Provide the [x, y] coordinate of the cell's center where the given text is located.  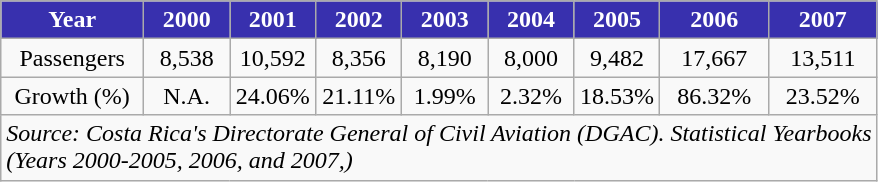
2006 [714, 20]
13,511 [824, 58]
17,667 [714, 58]
8,538 [187, 58]
21.11% [359, 96]
2003 [445, 20]
8,000 [531, 58]
2000 [187, 20]
2005 [617, 20]
Year [72, 20]
8,190 [445, 58]
2001 [273, 20]
18.53% [617, 96]
8,356 [359, 58]
2004 [531, 20]
23.52% [824, 96]
Passengers [72, 58]
2007 [824, 20]
2.32% [531, 96]
N.A. [187, 96]
1.99% [445, 96]
9,482 [617, 58]
Growth (%) [72, 96]
2002 [359, 20]
Source: Costa Rica's Directorate General of Civil Aviation (DGAC). Statistical Yearbooks(Years 2000-2005, 2006, and 2007,) [439, 148]
24.06% [273, 96]
86.32% [714, 96]
10,592 [273, 58]
